Provide the [x, y] coordinate of the cell's center where the given text is located.  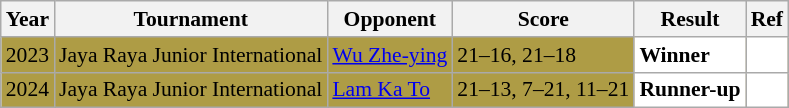
Ref [767, 19]
21–16, 21–18 [543, 55]
Wu Zhe-ying [390, 55]
Opponent [390, 19]
Lam Ka To [390, 90]
Score [543, 19]
Winner [690, 55]
Tournament [190, 19]
2024 [28, 90]
Year [28, 19]
Runner-up [690, 90]
2023 [28, 55]
21–13, 7–21, 11–21 [543, 90]
Result [690, 19]
